Extract the (x, y) coordinate from the center of the cell holding the provided text.  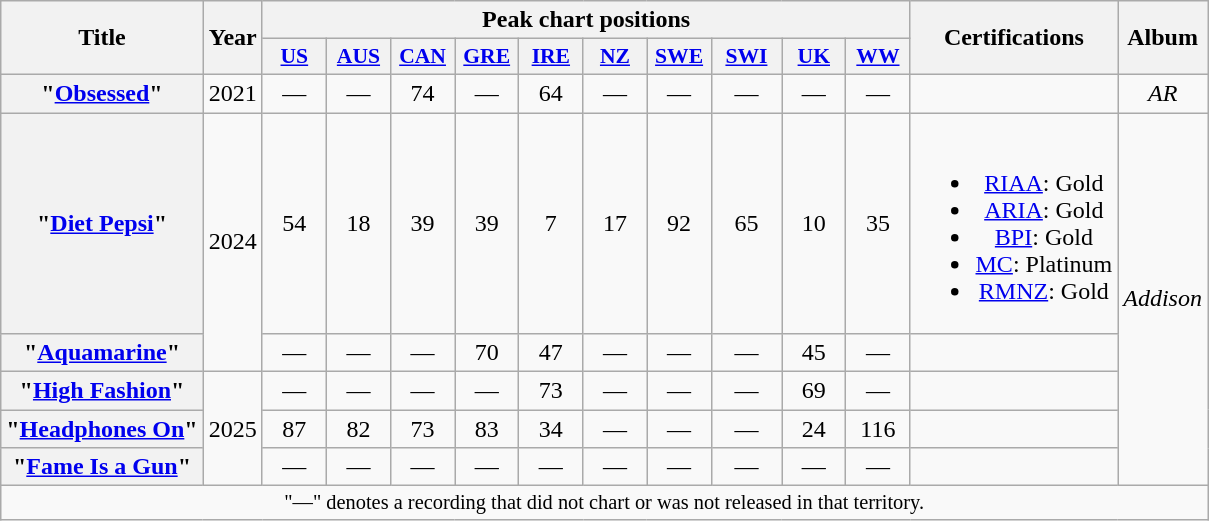
34 (551, 429)
UK (814, 57)
10 (814, 222)
64 (551, 93)
"High Fashion" (102, 391)
"Headphones On" (102, 429)
74 (423, 93)
83 (487, 429)
Title (102, 38)
116 (878, 429)
24 (814, 429)
45 (814, 353)
"Aquamarine" (102, 353)
Year (232, 38)
92 (679, 222)
"Fame Is a Gun" (102, 467)
US (294, 57)
17 (615, 222)
Certifications (1014, 38)
RIAA: GoldARIA: GoldBPI: GoldMC: PlatinumRMNZ: Gold (1014, 222)
35 (878, 222)
87 (294, 429)
7 (551, 222)
2021 (232, 93)
"—" denotes a recording that did not chart or was not released in that territory. (604, 503)
"Obsessed" (102, 93)
SWE (679, 57)
WW (878, 57)
IRE (551, 57)
2025 (232, 429)
65 (746, 222)
AUS (358, 57)
70 (487, 353)
GRE (487, 57)
18 (358, 222)
Peak chart positions (586, 20)
NZ (615, 57)
2024 (232, 242)
CAN (423, 57)
Album (1163, 38)
SWI (746, 57)
54 (294, 222)
82 (358, 429)
"Diet Pepsi" (102, 222)
AR (1163, 93)
47 (551, 353)
Addison (1163, 298)
69 (814, 391)
